From the cell containing the given text, extract its center point as [X, Y] coordinate. 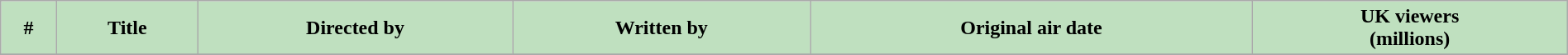
UK viewers(millions) [1409, 28]
Written by [662, 28]
Title [127, 28]
Directed by [356, 28]
# [28, 28]
Original air date [1031, 28]
